Return (x, y) of the center of cell containing provided text 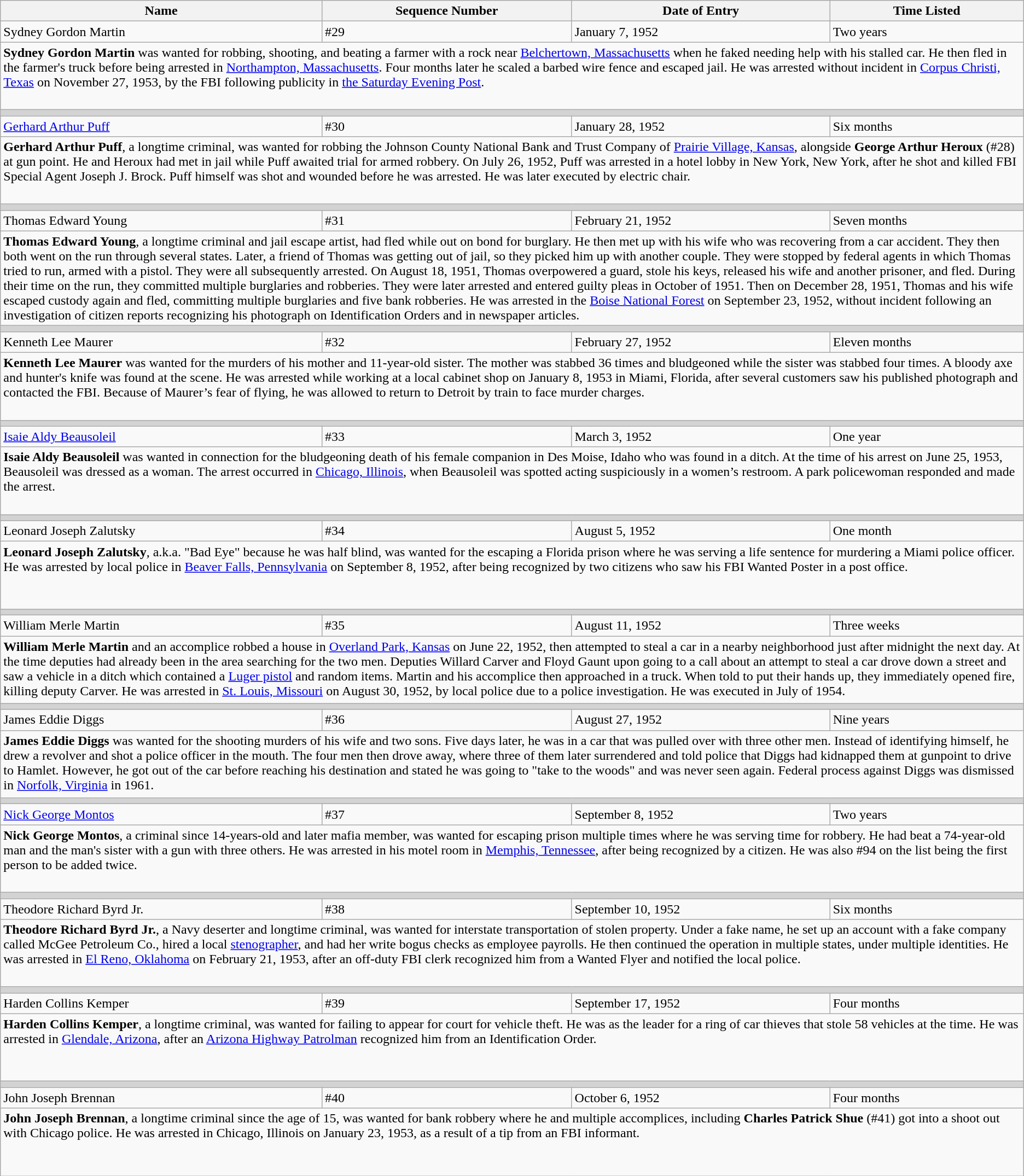
William Merle Martin (161, 625)
#29 (446, 32)
February 21, 1952 (701, 220)
#35 (446, 625)
September 8, 1952 (701, 814)
Gerhard Arthur Puff (161, 126)
Time Listed (927, 11)
#33 (446, 436)
#36 (446, 720)
January 28, 1952 (701, 126)
Date of Entry (701, 11)
February 27, 1952 (701, 342)
September 10, 1952 (701, 909)
Sydney Gordon Martin (161, 32)
#39 (446, 1003)
#34 (446, 531)
Three weeks (927, 625)
August 11, 1952 (701, 625)
October 6, 1952 (701, 1098)
#31 (446, 220)
Kenneth Lee Maurer (161, 342)
John Joseph Brennan (161, 1098)
Nick George Montos (161, 814)
Theodore Richard Byrd Jr. (161, 909)
Sequence Number (446, 11)
#37 (446, 814)
One month (927, 531)
Nine years (927, 720)
Name (161, 11)
Isaie Aldy Beausoleil (161, 436)
Thomas Edward Young (161, 220)
One year (927, 436)
Harden Collins Kemper (161, 1003)
#32 (446, 342)
January 7, 1952 (701, 32)
August 27, 1952 (701, 720)
Seven months (927, 220)
August 5, 1952 (701, 531)
September 17, 1952 (701, 1003)
#30 (446, 126)
#40 (446, 1098)
March 3, 1952 (701, 436)
Eleven months (927, 342)
James Eddie Diggs (161, 720)
Leonard Joseph Zalutsky (161, 531)
#38 (446, 909)
